Output the [X, Y] coordinate of the center of the cell containing the given text.  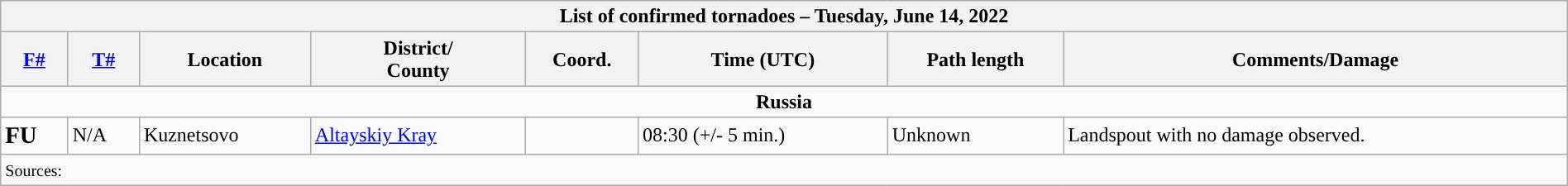
Altayskiy Kray [418, 136]
N/A [103, 136]
Landspout with no damage observed. [1316, 136]
FU [35, 136]
Location [225, 60]
Russia [784, 102]
Path length [975, 60]
Comments/Damage [1316, 60]
Time (UTC) [763, 60]
F# [35, 60]
T# [103, 60]
List of confirmed tornadoes – Tuesday, June 14, 2022 [784, 17]
Unknown [975, 136]
Kuznetsovo [225, 136]
08:30 (+/- 5 min.) [763, 136]
Coord. [582, 60]
District/County [418, 60]
Sources: [784, 169]
